Extract the [x, y] coordinate from the center of the cell holding the provided text.  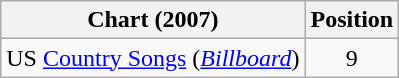
9 [352, 58]
Position [352, 20]
Chart (2007) [153, 20]
US Country Songs (Billboard) [153, 58]
